Return (X, Y) of the center of cell containing provided text 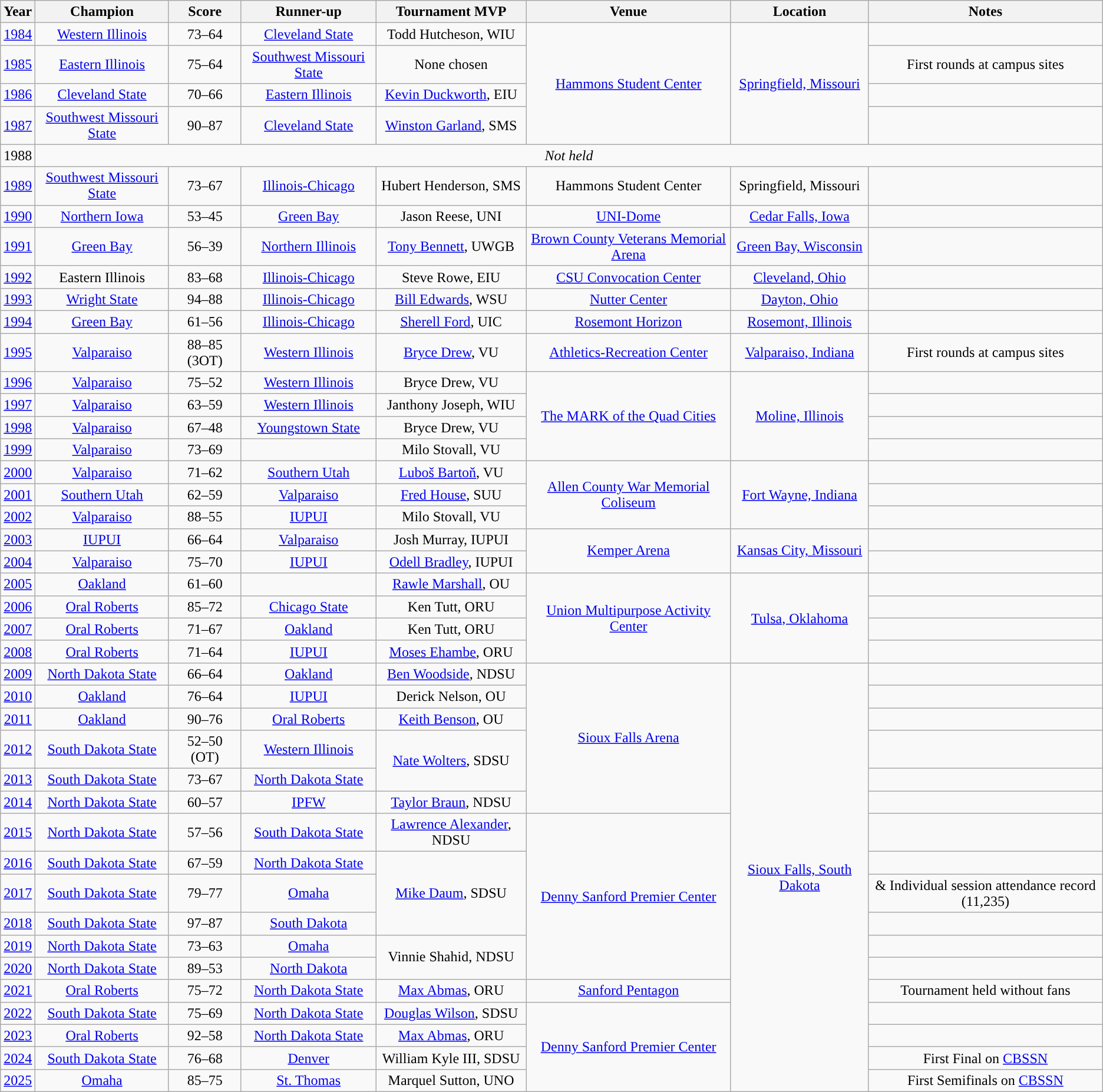
1993 (18, 299)
Rosemont, Illinois (799, 322)
2021 (18, 991)
2022 (18, 1013)
Year (18, 12)
2023 (18, 1035)
Tournament held without fans (986, 991)
Odell Bradley, IUPUI (451, 562)
2002 (18, 517)
1998 (18, 428)
71–67 (205, 629)
76–68 (205, 1058)
Douglas Wilson, SDSU (451, 1013)
94–88 (205, 299)
2005 (18, 584)
Rawle Marshall, OU (451, 584)
Ben Woodside, NDSU (451, 674)
Bill Edwards, WSU (451, 299)
2019 (18, 946)
Tony Bennett, UWGB (451, 246)
Fort Wayne, Indiana (799, 495)
Derick Nelson, OU (451, 696)
76–64 (205, 696)
60–57 (205, 802)
Youngstown State (309, 428)
Valparaiso, Indiana (799, 352)
2009 (18, 674)
2006 (18, 607)
2015 (18, 833)
IPFW (309, 802)
Location (799, 12)
57–56 (205, 833)
North Dakota (309, 968)
Tulsa, Oklahoma (799, 618)
85–75 (205, 1080)
Josh Murray, IUPUI (451, 540)
Not held (569, 155)
1988 (18, 155)
Northern Iowa (103, 216)
2001 (18, 495)
90–76 (205, 719)
2004 (18, 562)
Wright State (103, 299)
2020 (18, 968)
Fred House, SUU (451, 495)
75–64 (205, 65)
William Kyle III, SDSU (451, 1058)
Kansas City, Missouri (799, 551)
1999 (18, 450)
Dayton, Ohio (799, 299)
Northern Illinois (309, 246)
Todd Hutcheson, WIU (451, 34)
Kemper Arena (629, 551)
1987 (18, 125)
53–45 (205, 216)
Rosemont Horizon (629, 322)
1995 (18, 352)
Jason Reese, UNI (451, 216)
& Individual session attendance record (11,235) (986, 893)
Hubert Henderson, SMS (451, 186)
75–72 (205, 991)
92–58 (205, 1035)
2012 (18, 749)
2007 (18, 629)
1984 (18, 34)
2014 (18, 802)
2018 (18, 924)
2011 (18, 719)
79–77 (205, 893)
90–87 (205, 125)
73–63 (205, 946)
2016 (18, 863)
Allen County War Memorial Coliseum (629, 495)
Venue (629, 12)
67–48 (205, 428)
Nutter Center (629, 299)
97–87 (205, 924)
56–39 (205, 246)
Lawrence Alexander, NDSU (451, 833)
63–59 (205, 405)
First Final on CBSSN (986, 1058)
Champion (103, 12)
UNI-Dome (629, 216)
2025 (18, 1080)
52–50 (OT) (205, 749)
South Dakota (309, 924)
2008 (18, 651)
83–68 (205, 277)
Green Bay, Wisconsin (799, 246)
88–55 (205, 517)
89–53 (205, 968)
2024 (18, 1058)
73–64 (205, 34)
St. Thomas (309, 1080)
1997 (18, 405)
Vinnie Shahid, NDSU (451, 957)
88–85 (3OT) (205, 352)
1990 (18, 216)
Marquel Sutton, UNO (451, 1080)
Nate Wolters, SDSU (451, 761)
73–69 (205, 450)
1985 (18, 65)
Janthony Joseph, WIU (451, 405)
2013 (18, 780)
Cleveland, Ohio (799, 277)
Taylor Braun, NDSU (451, 802)
Sioux Falls, South Dakota (799, 877)
1986 (18, 95)
The MARK of the Quad Cities (629, 416)
1994 (18, 322)
1996 (18, 383)
Cedar Falls, Iowa (799, 216)
First Semifinals on CBSSN (986, 1080)
62–59 (205, 495)
Moline, Illinois (799, 416)
CSU Convocation Center (629, 277)
85–72 (205, 607)
71–64 (205, 651)
Chicago State (309, 607)
2003 (18, 540)
Notes (986, 12)
Steve Rowe, EIU (451, 277)
Kevin Duckworth, EIU (451, 95)
Athletics-Recreation Center (629, 352)
1991 (18, 246)
2000 (18, 472)
Winston Garland, SMS (451, 125)
Mike Daum, SDSU (451, 893)
Score (205, 12)
75–52 (205, 383)
Denver (309, 1058)
2017 (18, 893)
75–70 (205, 562)
Sioux Falls Arena (629, 737)
Runner-up (309, 12)
75–69 (205, 1013)
67–59 (205, 863)
2010 (18, 696)
Union Multipurpose Activity Center (629, 618)
1992 (18, 277)
61–60 (205, 584)
None chosen (451, 65)
Sanford Pentagon (629, 991)
70–66 (205, 95)
Luboš Bartoň, VU (451, 472)
Keith Benson, OU (451, 719)
Sherell Ford, UIC (451, 322)
Moses Ehambe, ORU (451, 651)
1989 (18, 186)
Tournament MVP (451, 12)
Brown County Veterans Memorial Arena (629, 246)
71–62 (205, 472)
61–56 (205, 322)
